Return the (x, y) coordinate for the center point of the cell that contains the specified text.  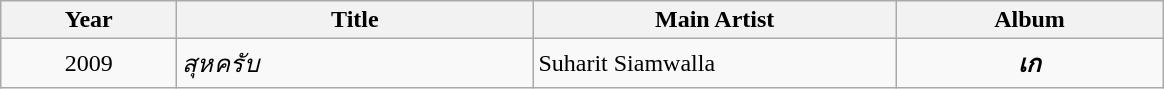
เก (1029, 64)
สุหครับ (355, 64)
Title (355, 20)
Year (89, 20)
Suharit Siamwalla (715, 64)
Main Artist (715, 20)
2009 (89, 64)
Album (1029, 20)
